Find where the given text appears and provide that cell's center as (x, y) coordinate. 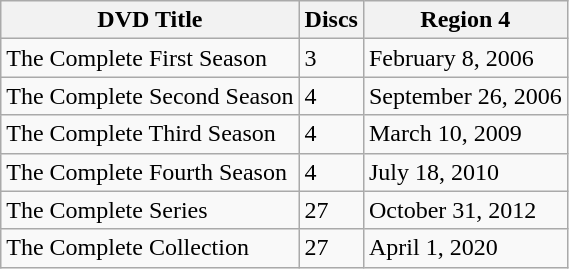
April 1, 2020 (465, 248)
The Complete First Season (150, 58)
The Complete Collection (150, 248)
September 26, 2006 (465, 96)
The Complete Second Season (150, 96)
Region 4 (465, 20)
Discs (331, 20)
July 18, 2010 (465, 172)
DVD Title (150, 20)
The Complete Fourth Season (150, 172)
March 10, 2009 (465, 134)
October 31, 2012 (465, 210)
The Complete Third Season (150, 134)
The Complete Series (150, 210)
February 8, 2006 (465, 58)
3 (331, 58)
